Provide the (X, Y) coordinate of the cell's center where the given text is located.  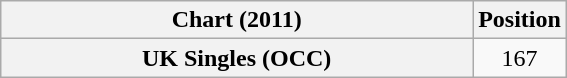
167 (520, 58)
Chart (2011) (237, 20)
UK Singles (OCC) (237, 58)
Position (520, 20)
